Pinpoint the cell where the given text exists, returning its (X, Y) midpoint coordinate. 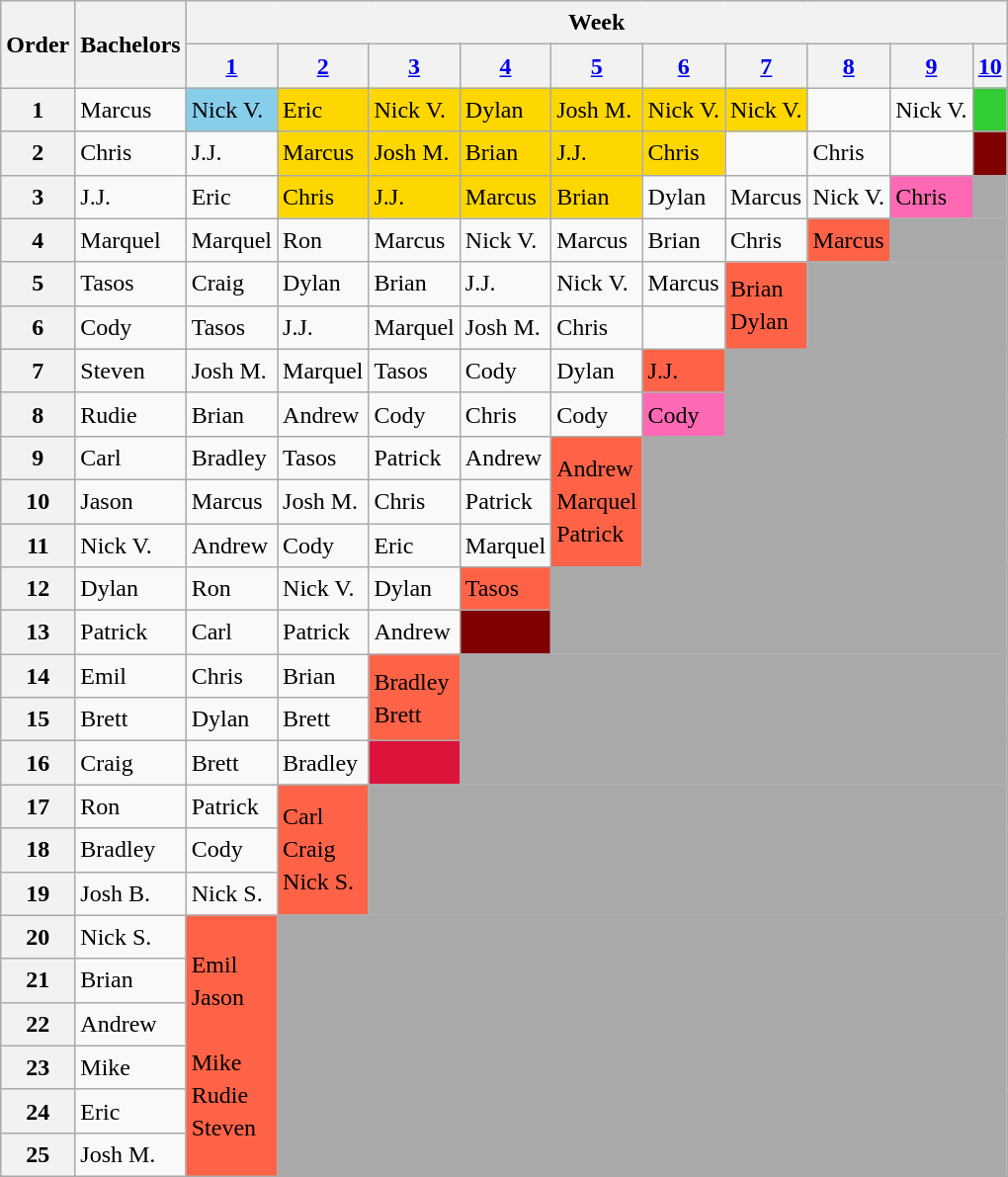
21 (38, 980)
Bachelors (130, 44)
Josh B. (130, 893)
AndrewMarquelPatrick (597, 501)
Order (38, 44)
19 (38, 893)
17 (38, 806)
Steven (130, 371)
25 (38, 1154)
15 (38, 719)
22 (38, 1024)
BrianDylan (767, 305)
13 (38, 632)
12 (38, 589)
14 (38, 676)
Emil (130, 676)
23 (38, 1067)
16 (38, 763)
BradleyBrett (414, 698)
Rudie (130, 414)
Jason (130, 501)
Mike (130, 1067)
CarlCraigNick S. (323, 850)
24 (38, 1111)
11 (38, 546)
EmilJasonMikeRudieSteven (231, 1046)
20 (38, 937)
Week (597, 23)
18 (38, 850)
